Return the [x, y] coordinate for the center point of the cell that contains the specified text.  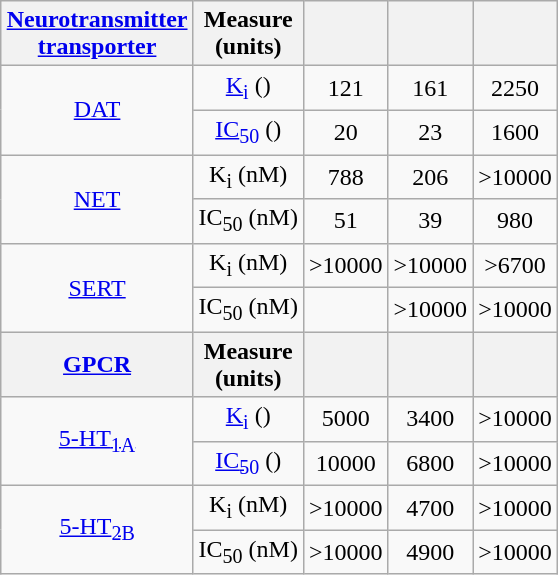
5-HT1A [97, 442]
2250 [516, 88]
4900 [430, 552]
5-HT2B [97, 530]
DAT [97, 110]
>6700 [516, 265]
NET [97, 198]
23 [430, 132]
10000 [346, 463]
6800 [430, 463]
5000 [346, 419]
788 [346, 176]
980 [516, 221]
121 [346, 88]
3400 [430, 419]
161 [430, 88]
GPCR [97, 364]
51 [346, 221]
4700 [430, 508]
1600 [516, 132]
20 [346, 132]
39 [430, 221]
Neurotransmittertransporter [97, 34]
SERT [97, 288]
206 [430, 176]
